Locate the cell with the specified text and output its [x, y] center coordinate. 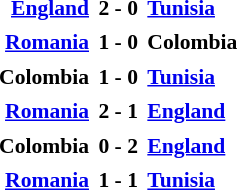
0 - 2 [118, 146]
2 - 1 [118, 112]
